Scan for the cell matching the given text and deliver its [X, Y] coordinate at center. 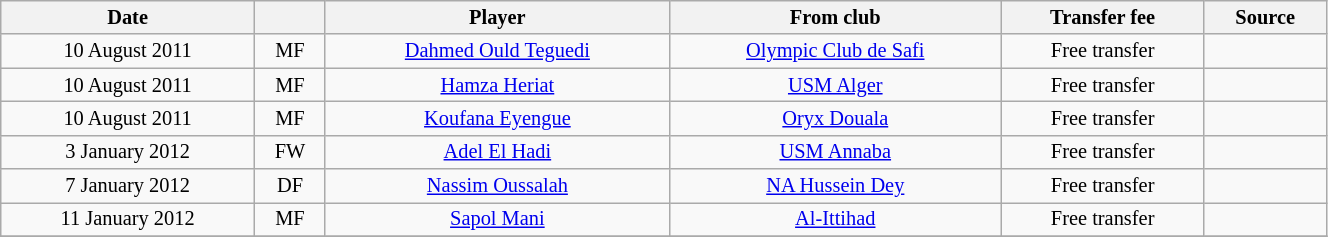
Sapol Mani [497, 219]
Al-Ittihad [835, 219]
USM Annaba [835, 152]
USM Alger [835, 85]
7 January 2012 [128, 186]
Olympic Club de Safi [835, 51]
Oryx Douala [835, 118]
FW [290, 152]
Player [497, 17]
3 January 2012 [128, 152]
Transfer fee [1102, 17]
Hamza Heriat [497, 85]
11 January 2012 [128, 219]
Source [1265, 17]
Dahmed Ould Teguedi [497, 51]
NA Hussein Dey [835, 186]
Koufana Eyengue [497, 118]
DF [290, 186]
Adel El Hadi [497, 152]
Nassim Oussalah [497, 186]
From club [835, 17]
Date [128, 17]
